Extract the [x, y] coordinate from the center of the cell holding the provided text.  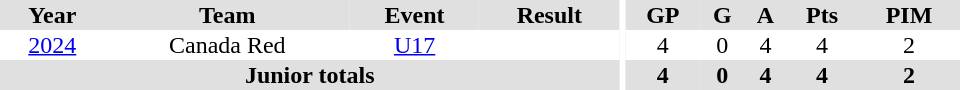
Result [549, 15]
Team [228, 15]
2024 [52, 45]
PIM [909, 15]
Junior totals [310, 75]
GP [664, 15]
Pts [822, 15]
A [766, 15]
Year [52, 15]
Event [414, 15]
G [722, 15]
Canada Red [228, 45]
U17 [414, 45]
